Return the (x, y) coordinate for the center point of the cell that contains the specified text.  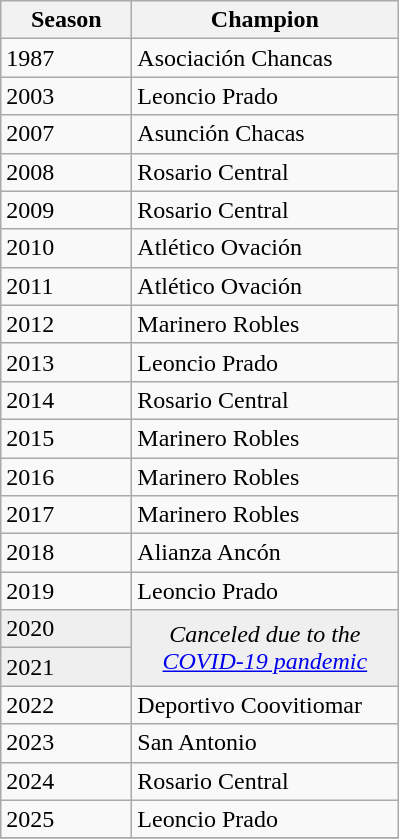
Canceled due to the COVID-19 pandemic (265, 648)
2012 (66, 324)
2008 (66, 172)
Asunción Chacas (265, 134)
Champion (265, 20)
2025 (66, 819)
2010 (66, 248)
Season (66, 20)
1987 (66, 58)
2020 (66, 629)
2009 (66, 210)
Asociación Chancas (265, 58)
2019 (66, 591)
Deportivo Coovitiomar (265, 705)
2016 (66, 477)
2017 (66, 515)
2018 (66, 553)
2003 (66, 96)
2013 (66, 362)
2015 (66, 438)
2007 (66, 134)
2021 (66, 667)
San Antonio (265, 743)
Alianza Ancón (265, 553)
2022 (66, 705)
2023 (66, 743)
2024 (66, 781)
2014 (66, 400)
2011 (66, 286)
